Pinpoint the cell where the given text exists, returning its (X, Y) midpoint coordinate. 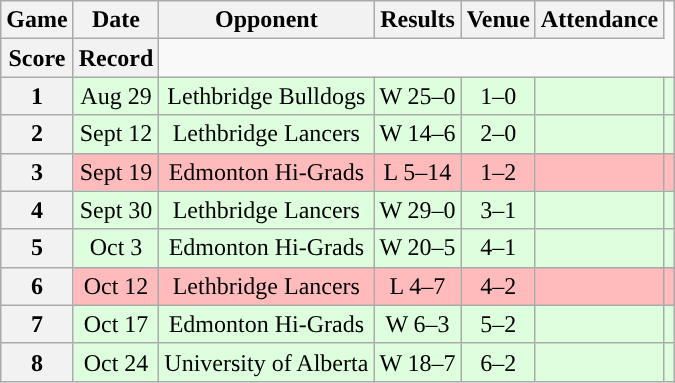
4–1 (498, 248)
Aug 29 (116, 96)
1–0 (498, 96)
7 (37, 324)
1 (37, 96)
8 (37, 362)
W 29–0 (418, 210)
Score (37, 58)
Oct 17 (116, 324)
Date (116, 20)
5–2 (498, 324)
5 (37, 248)
W 18–7 (418, 362)
Sept 12 (116, 134)
4 (37, 210)
2 (37, 134)
Oct 12 (116, 286)
W 14–6 (418, 134)
Oct 3 (116, 248)
3 (37, 172)
Game (37, 20)
Record (116, 58)
Sept 19 (116, 172)
Sept 30 (116, 210)
4–2 (498, 286)
Opponent (266, 20)
Results (418, 20)
University of Alberta (266, 362)
L 5–14 (418, 172)
Lethbridge Bulldogs (266, 96)
W 6–3 (418, 324)
6 (37, 286)
Oct 24 (116, 362)
3–1 (498, 210)
Attendance (599, 20)
2–0 (498, 134)
6–2 (498, 362)
W 25–0 (418, 96)
1–2 (498, 172)
L 4–7 (418, 286)
Venue (498, 20)
W 20–5 (418, 248)
